Determine the [X, Y] coordinate at the center of the cell enclosing the given text.  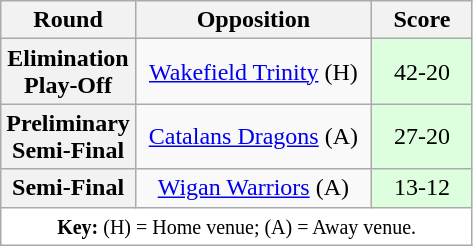
Catalans Dragons (A) [253, 136]
Wakefield Trinity (H) [253, 72]
Preliminary Semi-Final [68, 136]
13-12 [422, 188]
Elimination Play-Off [68, 72]
27-20 [422, 136]
Wigan Warriors (A) [253, 188]
Round [68, 20]
Semi-Final [68, 188]
42-20 [422, 72]
Key: (H) = Home venue; (A) = Away venue. [237, 226]
Score [422, 20]
Opposition [253, 20]
